Search for the cell housing the specified text and yield its (x, y) center coordinate. 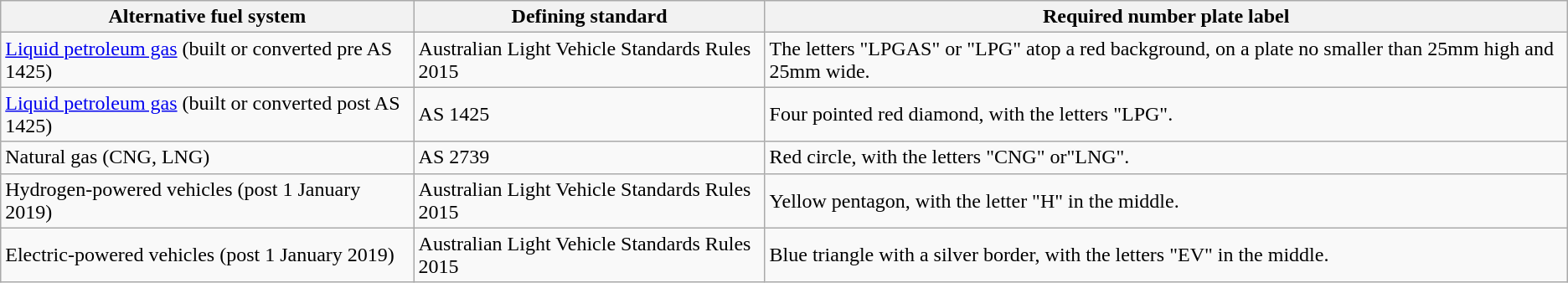
AS 1425 (590, 114)
Liquid petroleum gas (built or converted post AS 1425) (208, 114)
Alternative fuel system (208, 17)
Hydrogen-powered vehicles (post 1 January 2019) (208, 201)
Electric-powered vehicles (post 1 January 2019) (208, 255)
Red circle, with the letters "CNG" or"LNG". (1166, 157)
Defining standard (590, 17)
AS 2739 (590, 157)
Natural gas (CNG, LNG) (208, 157)
The letters "LPGAS" or "LPG" atop a red background, on a plate no smaller than 25mm high and 25mm wide. (1166, 60)
Blue triangle with a silver border, with the letters "EV" in the middle. (1166, 255)
Yellow pentagon, with the letter "H" in the middle. (1166, 201)
Four pointed red diamond, with the letters "LPG". (1166, 114)
Liquid petroleum gas (built or converted pre AS 1425) (208, 60)
Required number plate label (1166, 17)
